Provide the [X, Y] coordinate of the cell's center where the given text is located.  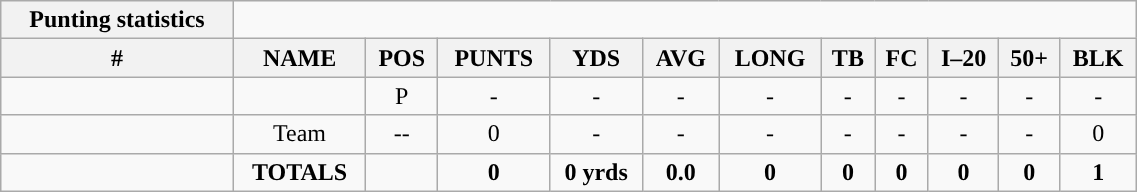
Team [299, 134]
0 yrds [596, 172]
YDS [596, 58]
FC [902, 58]
# [118, 58]
-- [402, 134]
1 [1098, 172]
AVG [681, 58]
I–20 [963, 58]
PUNTS [494, 58]
NAME [299, 58]
POS [402, 58]
P [402, 96]
0.0 [681, 172]
TB [848, 58]
Punting statistics [118, 20]
LONG [770, 58]
TOTALS [299, 172]
50+ [1030, 58]
BLK [1098, 58]
